For the text-containing cell, return its midpoint in [X, Y] coordinate format. 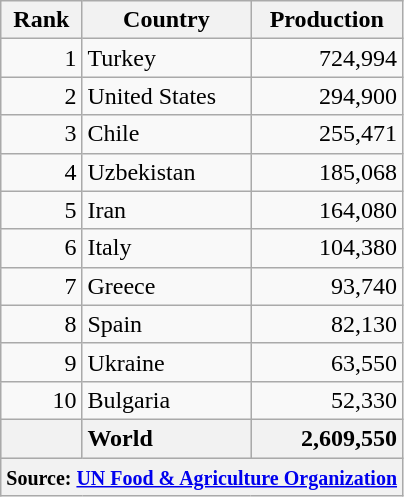
2,609,550 [327, 438]
93,740 [327, 286]
63,550 [327, 362]
52,330 [327, 400]
7 [42, 286]
Spain [166, 324]
United States [166, 96]
Greece [166, 286]
10 [42, 400]
104,380 [327, 248]
164,080 [327, 210]
Ukraine [166, 362]
3 [42, 134]
World [166, 438]
5 [42, 210]
Iran [166, 210]
Uzbekistan [166, 172]
Bulgaria [166, 400]
Country [166, 20]
Turkey [166, 58]
8 [42, 324]
1 [42, 58]
255,471 [327, 134]
2 [42, 96]
724,994 [327, 58]
6 [42, 248]
82,130 [327, 324]
Production [327, 20]
294,900 [327, 96]
4 [42, 172]
9 [42, 362]
Italy [166, 248]
185,068 [327, 172]
Source: UN Food & Agriculture Organization [202, 477]
Rank [42, 20]
Chile [166, 134]
